Search for the cell housing the specified text and yield its [X, Y] center coordinate. 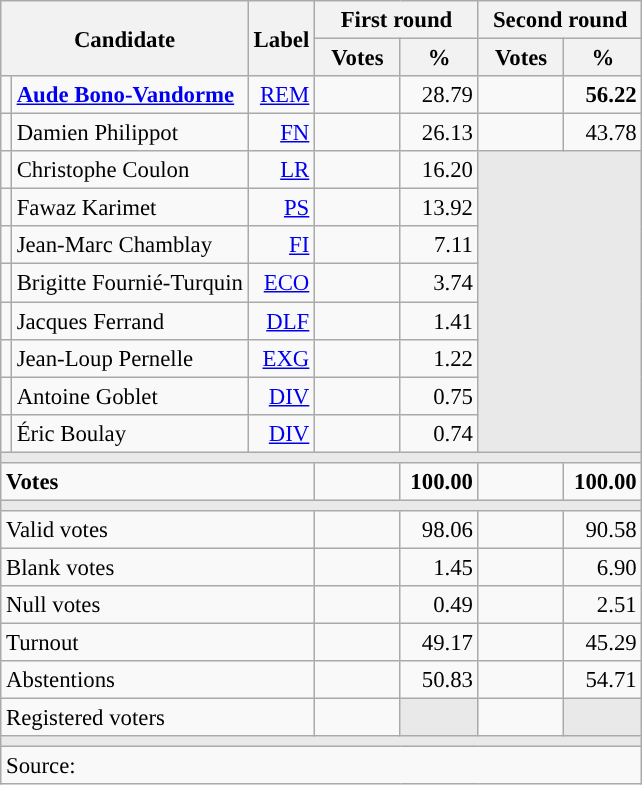
Brigitte Fournié-Turquin [130, 283]
Damien Philippot [130, 133]
Jacques Ferrand [130, 321]
6.90 [603, 567]
EXG [281, 358]
ECO [281, 283]
1.22 [439, 358]
Valid votes [158, 530]
Source: [322, 766]
1.41 [439, 321]
0.74 [439, 433]
90.58 [603, 530]
28.79 [439, 95]
FN [281, 133]
Null votes [158, 605]
Christophe Coulon [130, 170]
Antoine Goblet [130, 396]
3.74 [439, 283]
Blank votes [158, 567]
DLF [281, 321]
0.75 [439, 396]
16.20 [439, 170]
LR [281, 170]
Jean-Loup Pernelle [130, 358]
26.13 [439, 133]
Éric Boulay [130, 433]
First round [397, 20]
Second round [560, 20]
Turnout [158, 643]
Jean-Marc Chamblay [130, 245]
49.17 [439, 643]
54.71 [603, 680]
REM [281, 95]
Candidate [125, 38]
1.45 [439, 567]
Label [281, 38]
56.22 [603, 95]
Aude Bono-Vandorme [130, 95]
45.29 [603, 643]
Fawaz Karimet [130, 208]
Abstentions [158, 680]
PS [281, 208]
2.51 [603, 605]
0.49 [439, 605]
FI [281, 245]
Registered voters [158, 718]
43.78 [603, 133]
13.92 [439, 208]
98.06 [439, 530]
50.83 [439, 680]
7.11 [439, 245]
